Detect which cell encompasses the target text, then output its [X, Y] center coordinate. 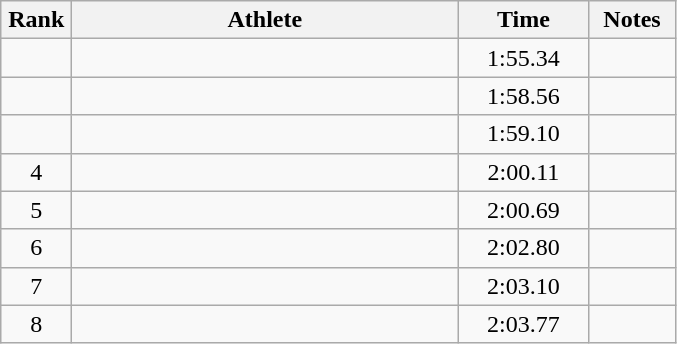
7 [36, 286]
5 [36, 210]
8 [36, 324]
1:55.34 [524, 58]
4 [36, 172]
Notes [632, 20]
Rank [36, 20]
6 [36, 248]
Athlete [265, 20]
2:00.11 [524, 172]
Time [524, 20]
1:58.56 [524, 96]
1:59.10 [524, 134]
2:02.80 [524, 248]
2:03.77 [524, 324]
2:03.10 [524, 286]
2:00.69 [524, 210]
